Scan for the cell matching the given text and deliver its [x, y] coordinate at center. 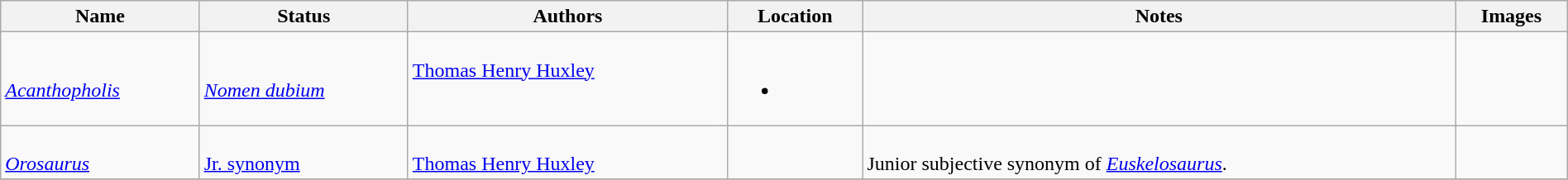
Images [1512, 17]
Authors [567, 17]
Location [796, 17]
Nomen dubium [304, 79]
Orosaurus [100, 152]
Notes [1159, 17]
Jr. synonym [304, 152]
Status [304, 17]
Acanthopholis [100, 79]
Name [100, 17]
Junior subjective synonym of Euskelosaurus. [1159, 152]
